Output the [X, Y] coordinate of the center of the cell containing the given text.  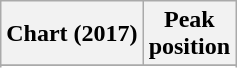
Chart (2017) [72, 34]
Peak position [189, 34]
